Identify which cell holds the provided text, then report its (X, Y) central coordinate. 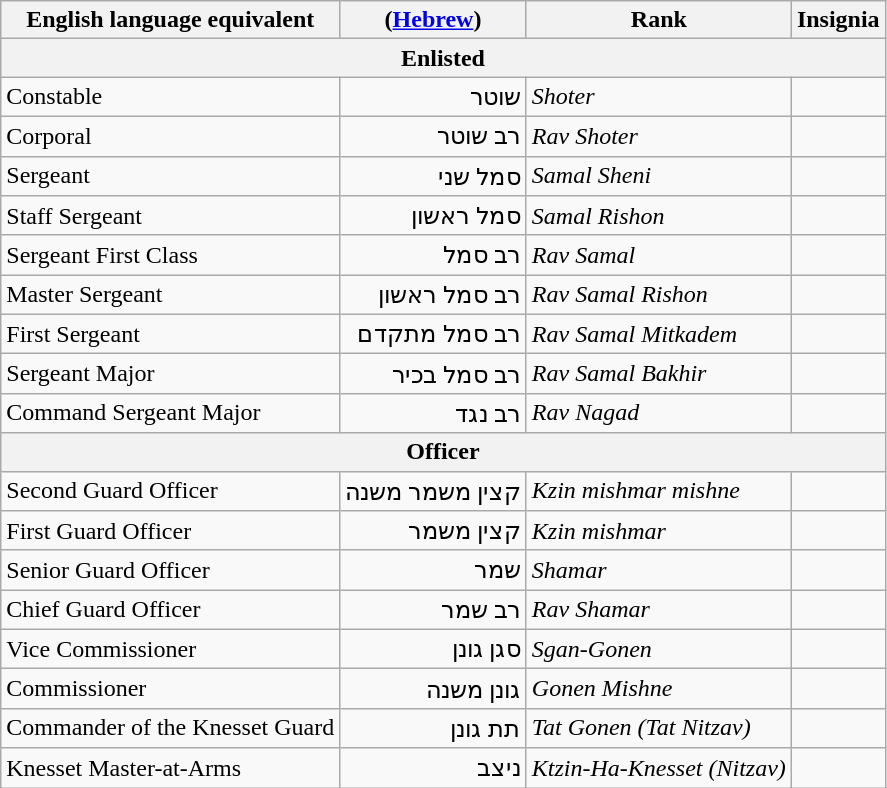
קצין משמר (434, 531)
Tat Gonen (Tat Nitzav) (658, 728)
Sergeant First Class (170, 255)
Shoter (658, 97)
Chief Guard Officer (170, 610)
קצין משמר משנה (434, 491)
Commander of the Knesset Guard (170, 728)
רב נגד (434, 413)
Master Sergeant (170, 295)
Commissioner (170, 689)
Knesset Master-at-Arms (170, 768)
רב סמל מתקדם (434, 334)
(Hebrew) (434, 20)
Sgan-Gonen (658, 649)
Rav Nagad (658, 413)
רב סמל בכיר (434, 374)
רב סמל (434, 255)
Senior Guard Officer (170, 570)
Kzin mishmar (658, 531)
גונן משנה (434, 689)
English language equivalent (170, 20)
Rav Samal Mitkadem (658, 334)
First Sergeant (170, 334)
Rav Shoter (658, 136)
רב סמל ראשון (434, 295)
תת גונן (434, 728)
Enlisted (443, 58)
Gonen Mishne (658, 689)
Samal Sheni (658, 176)
Insignia (838, 20)
סגן גונן (434, 649)
First Guard Officer (170, 531)
שוטר (434, 97)
Kzin mishmar mishne (658, 491)
Officer (443, 452)
שמר (434, 570)
Rav Shamar (658, 610)
Corporal (170, 136)
Sergeant Major (170, 374)
סמל ראשון (434, 216)
רב שוטר (434, 136)
Vice Commissioner (170, 649)
Staff Sergeant (170, 216)
Ktzin-Ha-Knesset (Nitzav) (658, 768)
Samal Rishon (658, 216)
Constable (170, 97)
סמל שני (434, 176)
Rank (658, 20)
רב שמר (434, 610)
Rav Samal Rishon (658, 295)
Rav Samal (658, 255)
Sergeant (170, 176)
Command Sergeant Major (170, 413)
Shamar (658, 570)
ניצב (434, 768)
Rav Samal Bakhir (658, 374)
Second Guard Officer (170, 491)
